Scan for the cell matching the given text and deliver its [X, Y] coordinate at center. 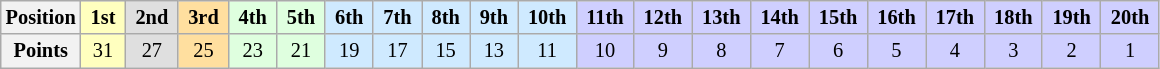
10th [547, 17]
8 [721, 51]
21 [301, 51]
10 [604, 51]
2 [1071, 51]
25 [203, 51]
27 [152, 51]
11th [604, 17]
1 [1130, 51]
17th [955, 17]
4 [955, 51]
14th [779, 17]
3rd [203, 17]
5th [301, 17]
Points [41, 51]
2nd [152, 17]
15 [446, 51]
13 [494, 51]
19th [1071, 17]
4th [253, 17]
19 [349, 51]
17 [397, 51]
5 [896, 51]
20th [1130, 17]
6th [349, 17]
3 [1013, 51]
9 [663, 51]
7th [397, 17]
Position [41, 17]
6 [838, 51]
31 [104, 51]
13th [721, 17]
8th [446, 17]
9th [494, 17]
23 [253, 51]
7 [779, 51]
15th [838, 17]
18th [1013, 17]
12th [663, 17]
16th [896, 17]
11 [547, 51]
1st [104, 17]
